Scan for the cell matching the given text and deliver its [x, y] coordinate at center. 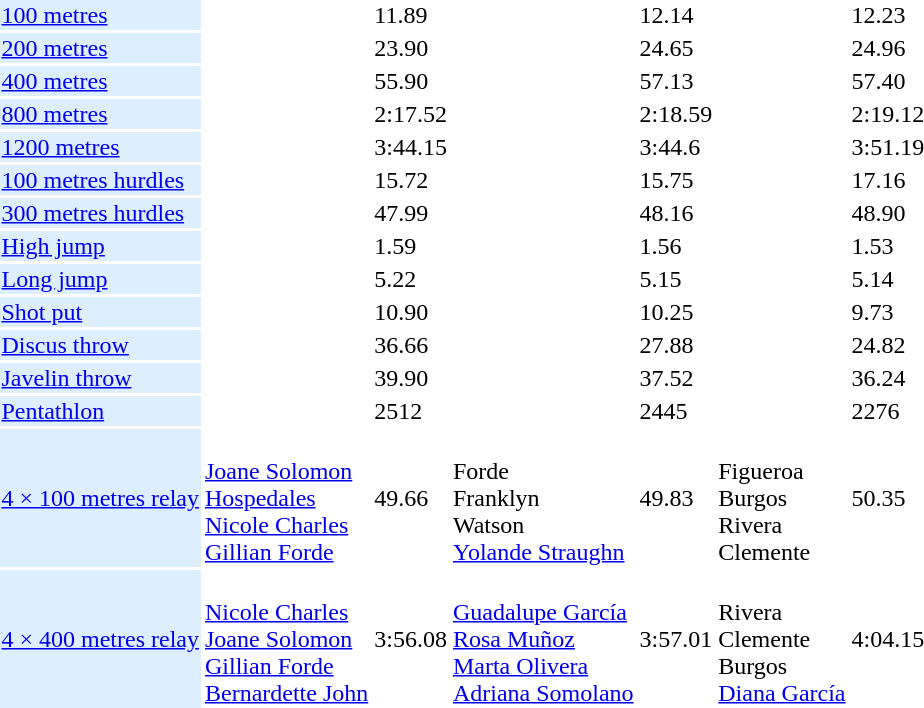
Joane Solomon Hospedales Nicole Charles Gillian Forde [286, 498]
1200 metres [100, 147]
5.15 [676, 279]
10.25 [676, 312]
5.22 [411, 279]
High jump [100, 246]
15.72 [411, 180]
Javelin throw [100, 378]
800 metres [100, 114]
Guadalupe García Rosa Muñoz Marta Olivera Adriana Somolano [543, 639]
Shot put [100, 312]
24.65 [676, 48]
47.99 [411, 213]
11.89 [411, 15]
3:56.08 [411, 639]
1.56 [676, 246]
400 metres [100, 81]
37.52 [676, 378]
10.90 [411, 312]
4 × 100 metres relay [100, 498]
200 metres [100, 48]
1.59 [411, 246]
49.66 [411, 498]
2445 [676, 411]
Discus throw [100, 345]
2:17.52 [411, 114]
100 metres hurdles [100, 180]
Pentathlon [100, 411]
49.83 [676, 498]
Rivera Clemente Burgos Diana García [782, 639]
39.90 [411, 378]
3:44.15 [411, 147]
15.75 [676, 180]
55.90 [411, 81]
300 metres hurdles [100, 213]
2:18.59 [676, 114]
Nicole Charles Joane Solomon Gillian Forde Bernardette John [286, 639]
100 metres [100, 15]
2512 [411, 411]
Long jump [100, 279]
Forde Franklyn Watson Yolande Straughn [543, 498]
48.16 [676, 213]
3:57.01 [676, 639]
23.90 [411, 48]
12.14 [676, 15]
3:44.6 [676, 147]
27.88 [676, 345]
36.66 [411, 345]
Figueroa Burgos Rivera Clemente [782, 498]
57.13 [676, 81]
4 × 400 metres relay [100, 639]
